Capture the cell that displays the provided text and extract its [x, y] central coordinate. 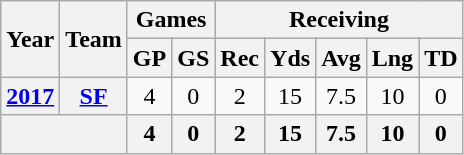
SF [94, 96]
Yds [290, 58]
Games [170, 20]
Rec [240, 58]
Lng [392, 58]
Avg [342, 58]
Team [94, 39]
2017 [30, 96]
Year [30, 39]
GS [194, 58]
Receiving [339, 20]
TD [441, 58]
GP [149, 58]
